From the cell containing the given text, extract its center point as (x, y) coordinate. 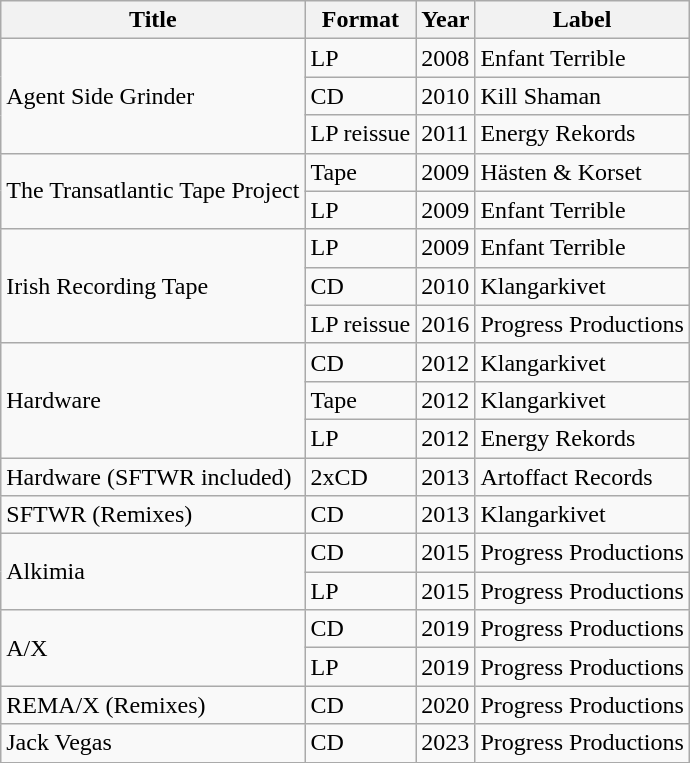
2020 (446, 705)
Hardware (153, 400)
A/X (153, 648)
Jack Vegas (153, 743)
Alkimia (153, 572)
2023 (446, 743)
Hardware (SFTWR included) (153, 477)
Artoffact Records (582, 477)
Year (446, 20)
Hästen & Korset (582, 172)
Agent Side Grinder (153, 96)
Irish Recording Tape (153, 286)
Label (582, 20)
Title (153, 20)
Format (360, 20)
SFTWR (Remixes) (153, 515)
2008 (446, 58)
The Transatlantic Tape Project (153, 191)
REMA/X (Remixes) (153, 705)
2011 (446, 134)
Kill Shaman (582, 96)
2xCD (360, 477)
2016 (446, 324)
